Return [x, y] of the center of cell containing provided text 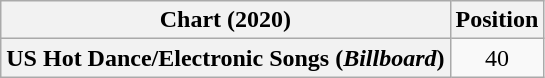
Chart (2020) [226, 20]
US Hot Dance/Electronic Songs (Billboard) [226, 58]
40 [497, 58]
Position [497, 20]
